Pinpoint the cell where the given text exists, returning its [x, y] midpoint coordinate. 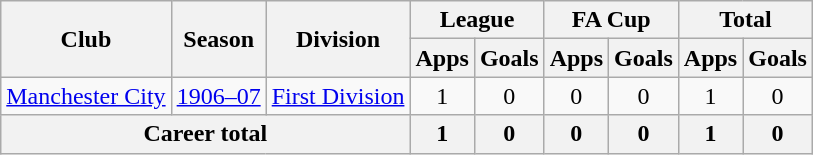
First Division [338, 96]
League [477, 20]
Season [218, 39]
Club [86, 39]
Total [745, 20]
Division [338, 39]
1906–07 [218, 96]
Career total [206, 134]
FA Cup [611, 20]
Manchester City [86, 96]
